Return the (x, y) coordinate for the center point of the cell that contains the specified text.  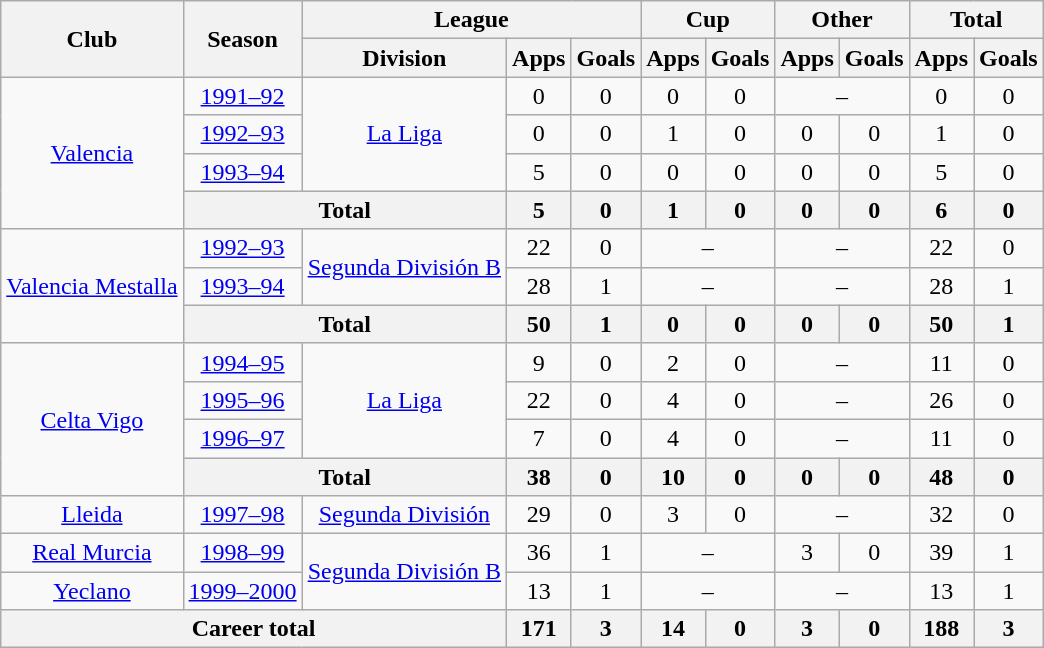
Yeclano (92, 591)
1995–96 (242, 400)
1997–98 (242, 515)
Lleida (92, 515)
29 (539, 515)
1994–95 (242, 362)
10 (673, 477)
1998–99 (242, 553)
32 (941, 515)
2 (673, 362)
188 (941, 629)
171 (539, 629)
39 (941, 553)
Club (92, 39)
Valencia (92, 153)
Other (842, 20)
Career total (254, 629)
38 (539, 477)
Celta Vigo (92, 419)
1996–97 (242, 438)
26 (941, 400)
6 (941, 210)
Valencia Mestalla (92, 286)
Division (404, 58)
14 (673, 629)
League (472, 20)
Season (242, 39)
1991–92 (242, 96)
7 (539, 438)
Cup (708, 20)
Segunda División (404, 515)
Real Murcia (92, 553)
36 (539, 553)
9 (539, 362)
1999–2000 (242, 591)
48 (941, 477)
